Determine the (X, Y) coordinate at the center of the cell enclosing the given text.  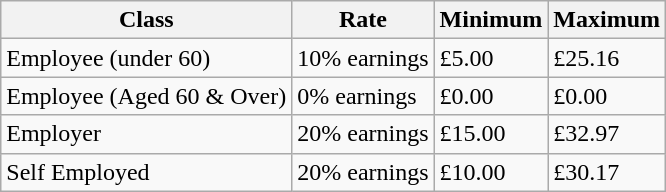
£10.00 (491, 172)
Employee (under 60) (146, 58)
Self Employed (146, 172)
£25.16 (607, 58)
Minimum (491, 20)
Employer (146, 134)
£15.00 (491, 134)
£32.97 (607, 134)
Class (146, 20)
Employee (Aged 60 & Over) (146, 96)
Rate (363, 20)
£30.17 (607, 172)
0% earnings (363, 96)
Maximum (607, 20)
£5.00 (491, 58)
10% earnings (363, 58)
